Detect which cell encompasses the target text, then output its [x, y] center coordinate. 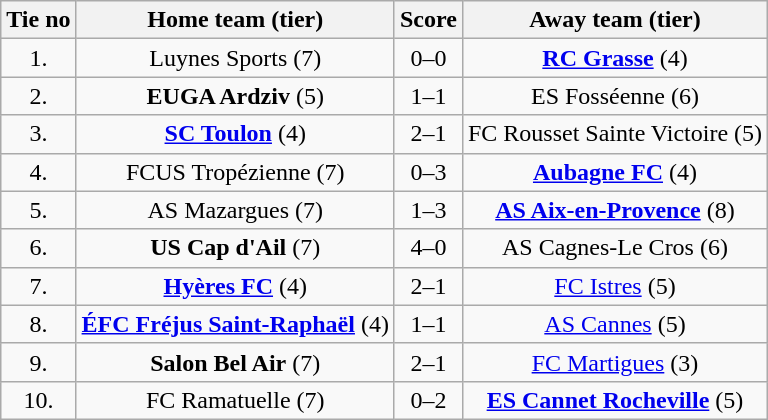
1. [38, 58]
FCUS Tropézienne (7) [235, 172]
0–0 [428, 58]
RC Grasse (4) [614, 58]
Away team (tier) [614, 20]
FC Ramatuelle (7) [235, 400]
AS Cannes (5) [614, 324]
0–2 [428, 400]
9. [38, 362]
ES Cannet Rocheville (5) [614, 400]
10. [38, 400]
SC Toulon (4) [235, 134]
AS Aix-en-Provence (8) [614, 210]
AS Cagnes-Le Cros (6) [614, 248]
AS Mazargues (7) [235, 210]
FC Rousset Sainte Victoire (5) [614, 134]
Tie no [38, 20]
Home team (tier) [235, 20]
4. [38, 172]
7. [38, 286]
ES Fosséenne (6) [614, 96]
Aubagne FC (4) [614, 172]
2. [38, 96]
Luynes Sports (7) [235, 58]
Salon Bel Air (7) [235, 362]
3. [38, 134]
5. [38, 210]
8. [38, 324]
Score [428, 20]
FC Martigues (3) [614, 362]
6. [38, 248]
1–3 [428, 210]
0–3 [428, 172]
FC Istres (5) [614, 286]
4–0 [428, 248]
US Cap d'Ail (7) [235, 248]
ÉFC Fréjus Saint-Raphaël (4) [235, 324]
EUGA Ardziv (5) [235, 96]
Hyères FC (4) [235, 286]
